Extract the [X, Y] coordinate from the center of the cell holding the provided text.  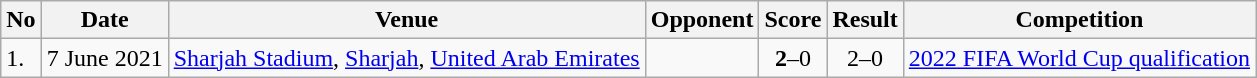
Opponent [702, 20]
No [21, 20]
1. [21, 58]
2022 FIFA World Cup qualification [1079, 58]
Date [104, 20]
Sharjah Stadium, Sharjah, United Arab Emirates [406, 58]
Result [865, 20]
Competition [1079, 20]
Venue [406, 20]
7 June 2021 [104, 58]
Score [793, 20]
